Scan for the cell matching the given text and deliver its [X, Y] coordinate at center. 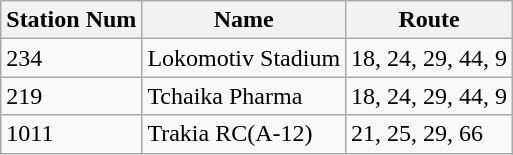
234 [72, 58]
Name [244, 20]
Trakia RC(А-12) [244, 134]
Lokomotiv Stadium [244, 58]
1011 [72, 134]
Route [430, 20]
Tchaika Pharma [244, 96]
21, 25, 29, 66 [430, 134]
219 [72, 96]
Station Num [72, 20]
